Return the (x, y) coordinate for the center point of the cell that contains the specified text.  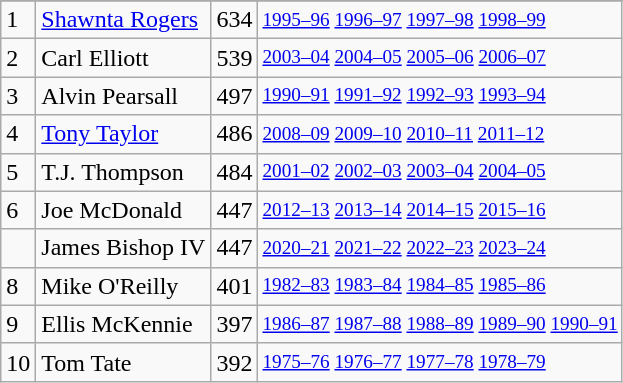
1990–91 1991–92 1992–93 1993–94 (440, 96)
1982–83 1983–84 1984–85 1985–86 (440, 286)
1995–96 1996–97 1997–98 1998–99 (440, 20)
Joe McDonald (124, 210)
486 (234, 134)
634 (234, 20)
2003–04 2004–05 2005–06 2006–07 (440, 58)
2012–13 2013–14 2014–15 2015–16 (440, 210)
1986–87 1987–88 1988–89 1989–90 1990–91 (440, 324)
5 (18, 172)
T.J. Thompson (124, 172)
1975–76 1976–77 1977–78 1978–79 (440, 362)
4 (18, 134)
Mike O'Reilly (124, 286)
2001–02 2002–03 2003–04 2004–05 (440, 172)
8 (18, 286)
497 (234, 96)
Alvin Pearsall (124, 96)
Tony Taylor (124, 134)
539 (234, 58)
James Bishop IV (124, 248)
3 (18, 96)
9 (18, 324)
392 (234, 362)
Shawnta Rogers (124, 20)
2 (18, 58)
2008–09 2009–10 2010–11 2011–12 (440, 134)
Ellis McKennie (124, 324)
Tom Tate (124, 362)
6 (18, 210)
2020–21 2021–22 2022–23 2023–24 (440, 248)
10 (18, 362)
1 (18, 20)
484 (234, 172)
401 (234, 286)
Carl Elliott (124, 58)
397 (234, 324)
